Return the [x, y] coordinate for the center point of the cell that contains the specified text.  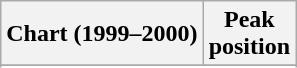
Chart (1999–2000) [102, 34]
Peakposition [249, 34]
